Pinpoint the cell where the given text exists, returning its (x, y) midpoint coordinate. 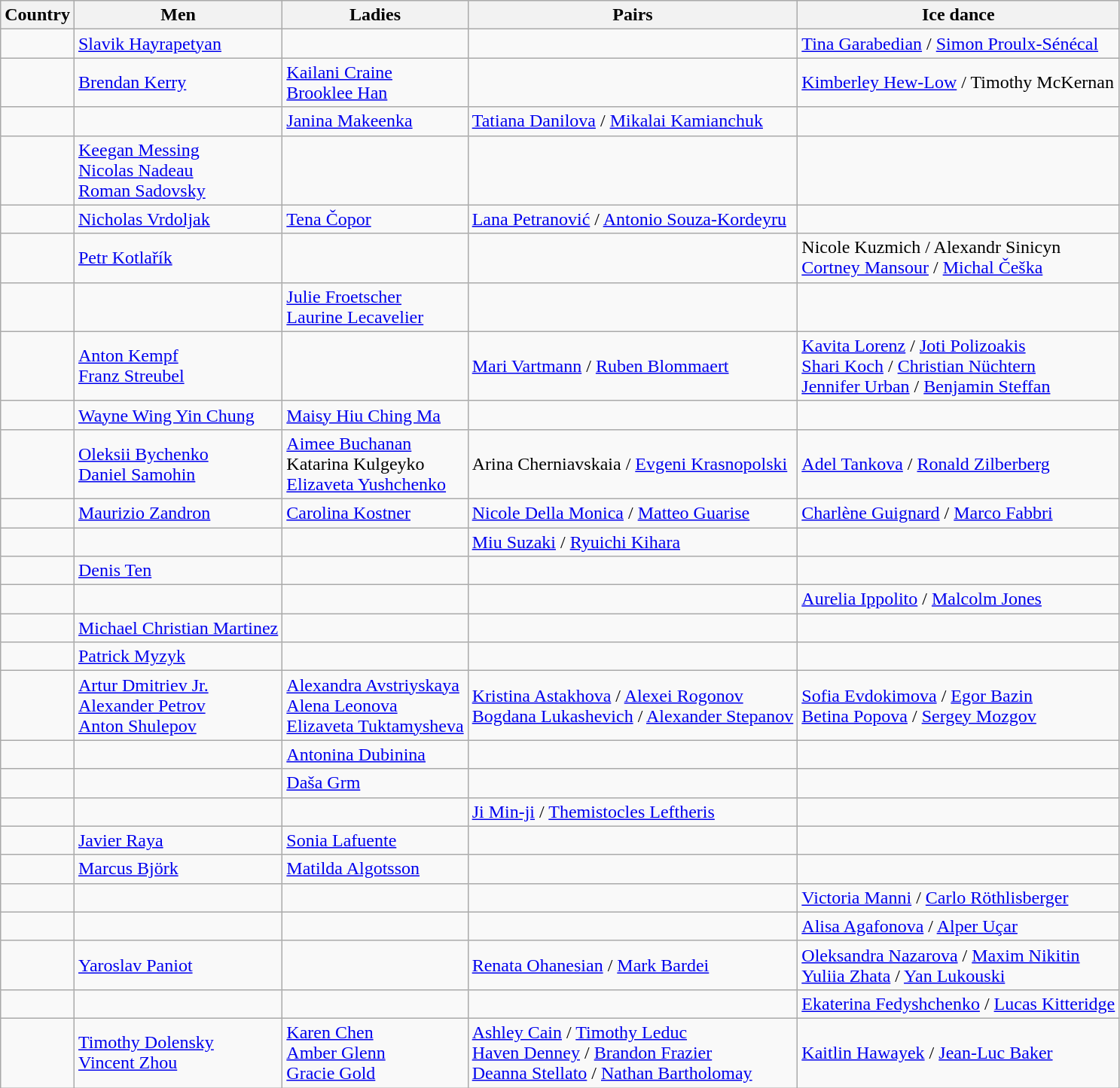
Renata Ohanesian / Mark Bardei (633, 965)
Sofia Evdokimova / Egor Bazin Betina Popova / Sergey Mozgov (958, 706)
Kailani Craine Brooklee Han (375, 83)
Timothy Dolensky Vincent Zhou (178, 1053)
Ashley Cain / Timothy Leduc Haven Denney / Brandon Frazier Deanna Stellato / Nathan Bartholomay (633, 1053)
Daša Grm (375, 783)
Brendan Kerry (178, 83)
Kavita Lorenz / Joti Polizoakis Shari Koch / Christian Nüchtern Jennifer Urban / Benjamin Steffan (958, 366)
Kimberley Hew-Low / Timothy McKernan (958, 83)
Oleksandra Nazarova / Maxim Nikitin Yuliia Zhata / Yan Lukouski (958, 965)
Miu Suzaki / Ryuichi Kihara (633, 541)
Maisy Hiu Ching Ma (375, 415)
Aimee Buchanan Katarina Kulgeyko Elizaveta Yushchenko (375, 464)
Nicholas Vrdoljak (178, 219)
Ekaterina Fedyshchenko / Lucas Kitteridge (958, 1004)
Maurizio Zandron (178, 513)
Arina Cherniavskaia / Evgeni Krasnopolski (633, 464)
Oleksii Bychenko Daniel Samohin (178, 464)
Charlène Guignard / Marco Fabbri (958, 513)
Men (178, 15)
Sonia Lafuente (375, 840)
Carolina Kostner (375, 513)
Alexandra Avstriyskaya Alena Leonova Elizaveta Tuktamysheva (375, 706)
Ice dance (958, 15)
Tena Čopor (375, 219)
Slavik Hayrapetyan (178, 44)
Marcus Björk (178, 869)
Artur Dmitriev Jr. Alexander Petrov Anton Shulepov (178, 706)
Petr Kotlařík (178, 258)
Country (38, 15)
Patrick Myzyk (178, 657)
Ji Min-ji / Themistocles Leftheris (633, 812)
Keegan Messing Nicolas Nadeau Roman Sadovsky (178, 170)
Aurelia Ippolito / Malcolm Jones (958, 599)
Karen Chen Amber Glenn Gracie Gold (375, 1053)
Wayne Wing Yin Chung (178, 415)
Alisa Agafonova / Alper Uçar (958, 926)
Antonina Dubinina (375, 754)
Adel Tankova / Ronald Zilberberg (958, 464)
Tatiana Danilova / Mikalai Kamianchuk (633, 121)
Michael Christian Martinez (178, 628)
Julie Froetscher Laurine Lecavelier (375, 307)
Matilda Algotsson (375, 869)
Lana Petranović / Antonio Souza-Kordeyru (633, 219)
Nicole Della Monica / Matteo Guarise (633, 513)
Pairs (633, 15)
Janina Makeenka (375, 121)
Ladies (375, 15)
Tina Garabedian / Simon Proulx-Sénécal (958, 44)
Kaitlin Hawayek / Jean-Luc Baker (958, 1053)
Mari Vartmann / Ruben Blommaert (633, 366)
Yaroslav Paniot (178, 965)
Nicole Kuzmich / Alexandr Sinicyn Cortney Mansour / Michal Češka (958, 258)
Javier Raya (178, 840)
Victoria Manni / Carlo Röthlisberger (958, 898)
Anton Kempf Franz Streubel (178, 366)
Kristina Astakhova / Alexei Rogonov Bogdana Lukashevich / Alexander Stepanov (633, 706)
Denis Ten (178, 571)
